Scan for the cell matching the given text and deliver its (X, Y) coordinate at center. 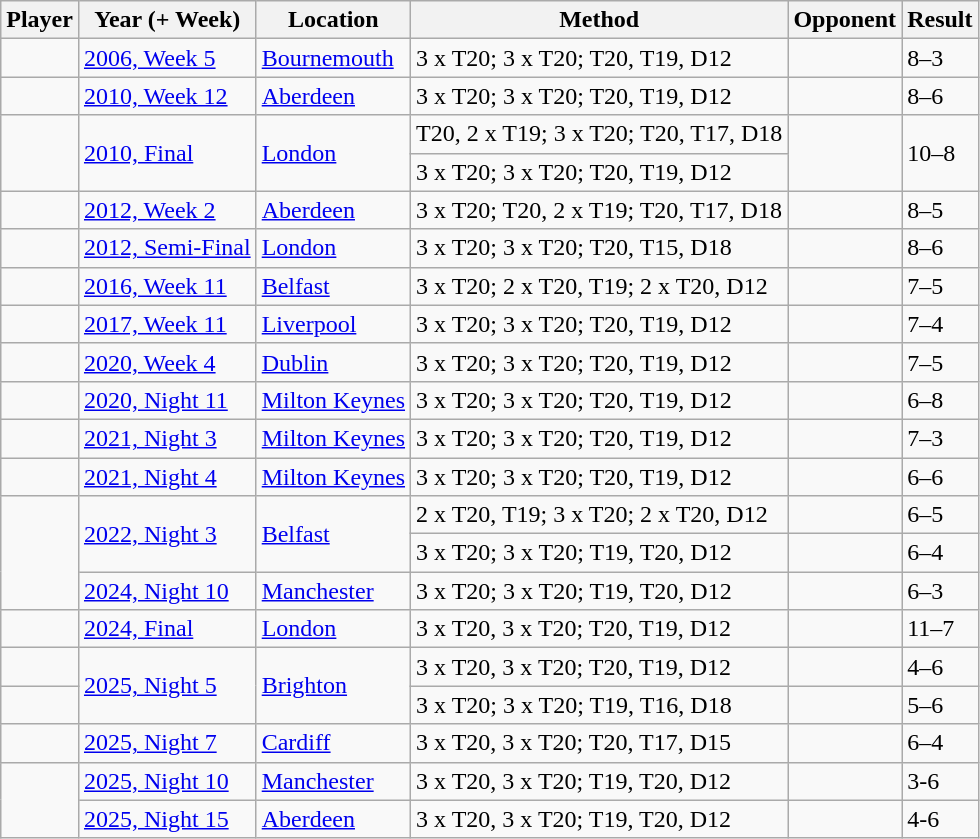
2010, Final (167, 153)
2025, Night 15 (167, 819)
10–8 (940, 153)
2024, Night 10 (167, 591)
Liverpool (333, 324)
2020, Week 4 (167, 362)
4–6 (940, 667)
3-6 (940, 781)
Result (940, 20)
Cardiff (333, 743)
2025, Night 7 (167, 743)
Method (600, 20)
6–6 (940, 477)
2024, Final (167, 629)
11–7 (940, 629)
Location (333, 20)
3 x T20; 3 x T20; T20, T15, D18 (600, 248)
2022, Night 3 (167, 534)
2021, Night 4 (167, 477)
2021, Night 3 (167, 438)
2 x T20, T19; 3 x T20; 2 x T20, D12 (600, 515)
7–3 (940, 438)
4-6 (940, 819)
2016, Week 11 (167, 286)
2006, Week 5 (167, 58)
6–8 (940, 400)
2012, Week 2 (167, 210)
3 x T20; 2 x T20, T19; 2 x T20, D12 (600, 286)
2025, Night 5 (167, 686)
3 x T20; 3 x T20; T19, T16, D18 (600, 705)
5–6 (940, 705)
2010, Week 12 (167, 96)
Brighton (333, 686)
6–5 (940, 515)
Dublin (333, 362)
6–3 (940, 591)
8–5 (940, 210)
8–3 (940, 58)
Opponent (845, 20)
2020, Night 11 (167, 400)
2017, Week 11 (167, 324)
Bournemouth (333, 58)
Player (40, 20)
Year (+ Week) (167, 20)
7–4 (940, 324)
2025, Night 10 (167, 781)
3 x T20; T20, 2 x T19; T20, T17, D18 (600, 210)
2012, Semi-Final (167, 248)
T20, 2 x T19; 3 x T20; T20, T17, D18 (600, 134)
3 x T20, 3 x T20; T20, T17, D15 (600, 743)
